Return the (X, Y) coordinate for the center point of the cell that contains the specified text.  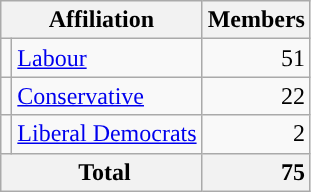
22 (256, 96)
Affiliation (102, 20)
Labour (107, 58)
Total (102, 172)
Liberal Democrats (107, 134)
Members (256, 20)
2 (256, 134)
75 (256, 172)
Conservative (107, 96)
51 (256, 58)
